Return the (x, y) coordinate for the center point of the cell that contains the specified text.  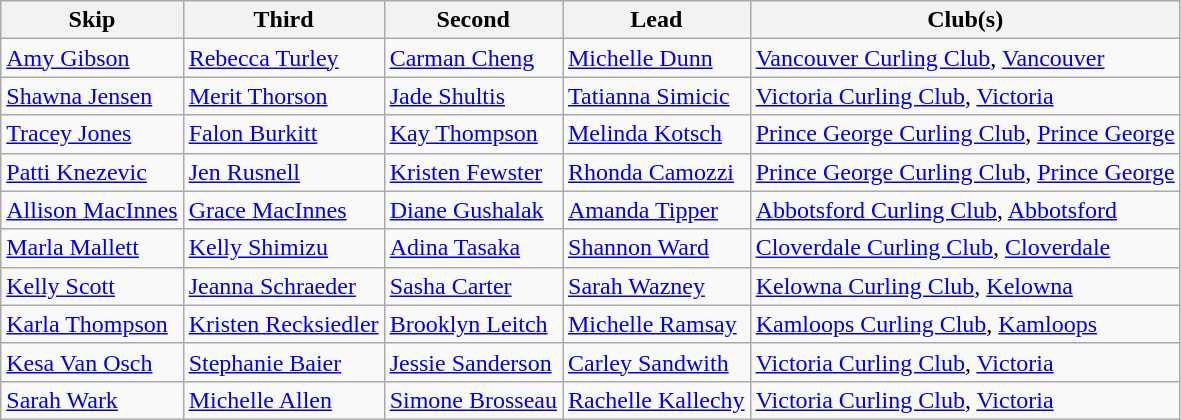
Karla Thompson (92, 324)
Jade Shultis (473, 96)
Kelly Scott (92, 286)
Sasha Carter (473, 286)
Kelowna Curling Club, Kelowna (965, 286)
Diane Gushalak (473, 210)
Kristen Recksiedler (284, 324)
Marla Mallett (92, 248)
Adina Tasaka (473, 248)
Falon Burkitt (284, 134)
Kristen Fewster (473, 172)
Carman Cheng (473, 58)
Jeanna Schraeder (284, 286)
Carley Sandwith (656, 362)
Grace MacInnes (284, 210)
Michelle Allen (284, 400)
Lead (656, 20)
Shawna Jensen (92, 96)
Merit Thorson (284, 96)
Simone Brosseau (473, 400)
Michelle Ramsay (656, 324)
Kamloops Curling Club, Kamloops (965, 324)
Third (284, 20)
Kay Thompson (473, 134)
Tatianna Simicic (656, 96)
Rebecca Turley (284, 58)
Club(s) (965, 20)
Vancouver Curling Club, Vancouver (965, 58)
Amy Gibson (92, 58)
Rachelle Kallechy (656, 400)
Skip (92, 20)
Amanda Tipper (656, 210)
Kesa Van Osch (92, 362)
Allison MacInnes (92, 210)
Sarah Wazney (656, 286)
Shannon Ward (656, 248)
Stephanie Baier (284, 362)
Second (473, 20)
Patti Knezevic (92, 172)
Michelle Dunn (656, 58)
Kelly Shimizu (284, 248)
Jen Rusnell (284, 172)
Brooklyn Leitch (473, 324)
Melinda Kotsch (656, 134)
Sarah Wark (92, 400)
Abbotsford Curling Club, Abbotsford (965, 210)
Cloverdale Curling Club, Cloverdale (965, 248)
Tracey Jones (92, 134)
Jessie Sanderson (473, 362)
Rhonda Camozzi (656, 172)
